Return the (X, Y) coordinate for the center point of the cell that contains the specified text.  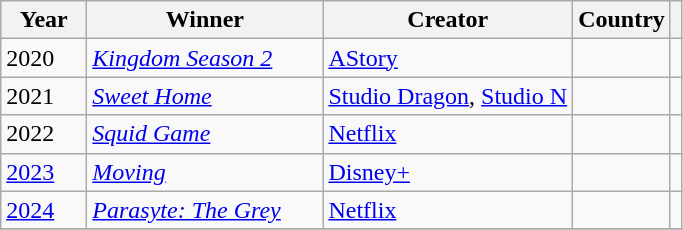
Moving (205, 172)
AStory (448, 58)
2023 (44, 172)
Creator (448, 20)
Parasyte: The Grey (205, 210)
Year (44, 20)
Disney+ (448, 172)
Country (622, 20)
Squid Game (205, 134)
2020 (44, 58)
2021 (44, 96)
Winner (205, 20)
Sweet Home (205, 96)
2024 (44, 210)
Studio Dragon, Studio N (448, 96)
2022 (44, 134)
Kingdom Season 2 (205, 58)
